Locate the cell with the specified text and output its (X, Y) center coordinate. 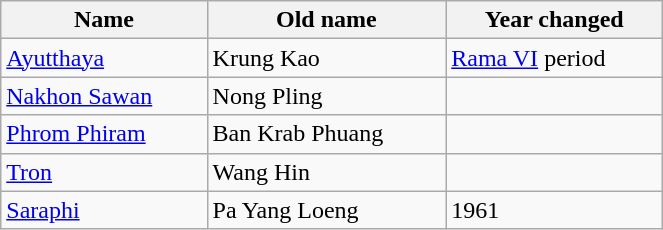
Tron (104, 172)
Nong Pling (326, 96)
Pa Yang Loeng (326, 210)
1961 (554, 210)
Old name (326, 20)
Nakhon Sawan (104, 96)
Wang Hin (326, 172)
Year changed (554, 20)
Krung Kao (326, 58)
Name (104, 20)
Ayutthaya (104, 58)
Ban Krab Phuang (326, 134)
Rama VI period (554, 58)
Saraphi (104, 210)
Phrom Phiram (104, 134)
